Scan for the cell matching the given text and deliver its (x, y) coordinate at center. 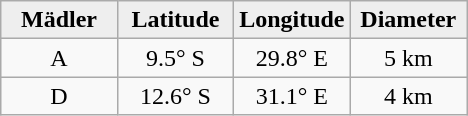
4 km (408, 96)
5 km (408, 58)
12.6° S (175, 96)
Longitude (292, 20)
Latitude (175, 20)
D (59, 96)
A (59, 58)
Diameter (408, 20)
9.5° S (175, 58)
Mädler (59, 20)
31.1° E (292, 96)
29.8° E (292, 58)
